Extract the [x, y] coordinate from the center of the cell holding the provided text.  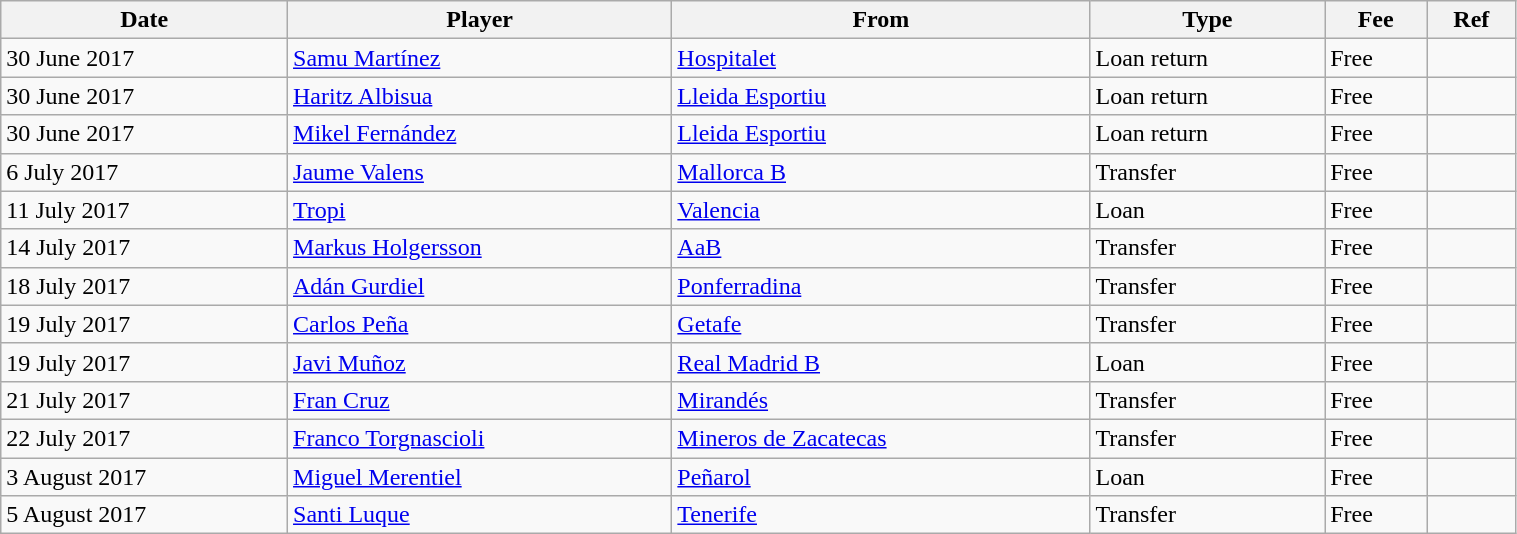
Tropi [480, 210]
11 July 2017 [144, 210]
Fee [1376, 20]
Haritz Albisua [480, 96]
Mallorca B [881, 172]
Mirandés [881, 400]
21 July 2017 [144, 400]
Mineros de Zacatecas [881, 438]
Mikel Fernández [480, 134]
Real Madrid B [881, 362]
5 August 2017 [144, 515]
Miguel Merentiel [480, 477]
Carlos Peña [480, 324]
Franco Torgnascioli [480, 438]
Date [144, 20]
Hospitalet [881, 58]
Fran Cruz [480, 400]
Santi Luque [480, 515]
Getafe [881, 324]
18 July 2017 [144, 286]
Peñarol [881, 477]
Ponferradina [881, 286]
14 July 2017 [144, 248]
Markus Holgersson [480, 248]
AaB [881, 248]
Valencia [881, 210]
Ref [1472, 20]
Javi Muñoz [480, 362]
22 July 2017 [144, 438]
3 August 2017 [144, 477]
Player [480, 20]
Jaume Valens [480, 172]
Type [1208, 20]
Tenerife [881, 515]
Adán Gurdiel [480, 286]
Samu Martínez [480, 58]
From [881, 20]
6 July 2017 [144, 172]
